Capture the cell that displays the provided text and extract its [X, Y] central coordinate. 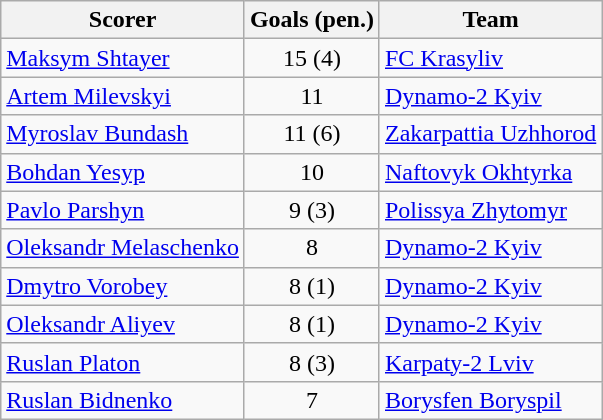
8 (3) [312, 362]
Ruslan Platon [123, 362]
Bohdan Yesyp [123, 172]
Scorer [123, 20]
11 [312, 96]
Borysfen Boryspil [490, 400]
Artem Milevskyi [123, 96]
Zakarpattia Uzhhorod [490, 134]
Oleksandr Melaschenko [123, 248]
Myroslav Bundash [123, 134]
Goals (pen.) [312, 20]
10 [312, 172]
7 [312, 400]
8 [312, 248]
15 (4) [312, 58]
Polissya Zhytomyr [490, 210]
9 (3) [312, 210]
Oleksandr Aliyev [123, 324]
Ruslan Bidnenko [123, 400]
11 (6) [312, 134]
Naftovyk Okhtyrka [490, 172]
FC Krasyliv [490, 58]
Karpaty-2 Lviv [490, 362]
Team [490, 20]
Maksym Shtayer [123, 58]
Dmytro Vorobey [123, 286]
Pavlo Parshyn [123, 210]
